For the text-containing cell, return its midpoint in [x, y] coordinate format. 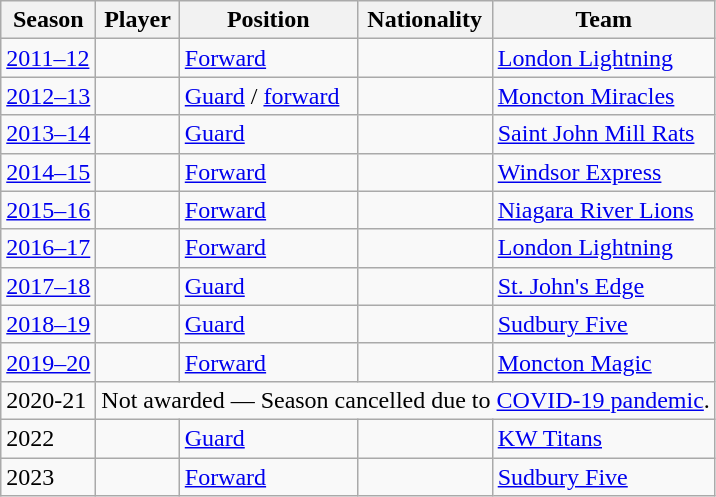
2015–16 [48, 210]
Niagara River Lions [604, 210]
Moncton Magic [604, 362]
Season [48, 20]
2019–20 [48, 362]
2020-21 [48, 400]
Not awarded — Season cancelled due to COVID-19 pandemic. [406, 400]
Nationality [424, 20]
2018–19 [48, 324]
2022 [48, 438]
St. John's Edge [604, 286]
2014–15 [48, 172]
Saint John Mill Rats [604, 134]
2016–17 [48, 248]
Moncton Miracles [604, 96]
Position [268, 20]
2011–12 [48, 58]
Team [604, 20]
2023 [48, 477]
Windsor Express [604, 172]
KW Titans [604, 438]
Player [138, 20]
2013–14 [48, 134]
2012–13 [48, 96]
Guard / forward [268, 96]
2017–18 [48, 286]
